Search for the cell housing the specified text and yield its (x, y) center coordinate. 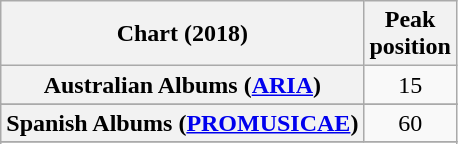
Chart (2018) (182, 34)
Spanish Albums (PROMUSICAE) (182, 123)
Australian Albums (ARIA) (182, 85)
15 (410, 85)
Peak position (410, 34)
60 (410, 123)
